Return the (X, Y) coordinate for the center point of the cell that contains the specified text.  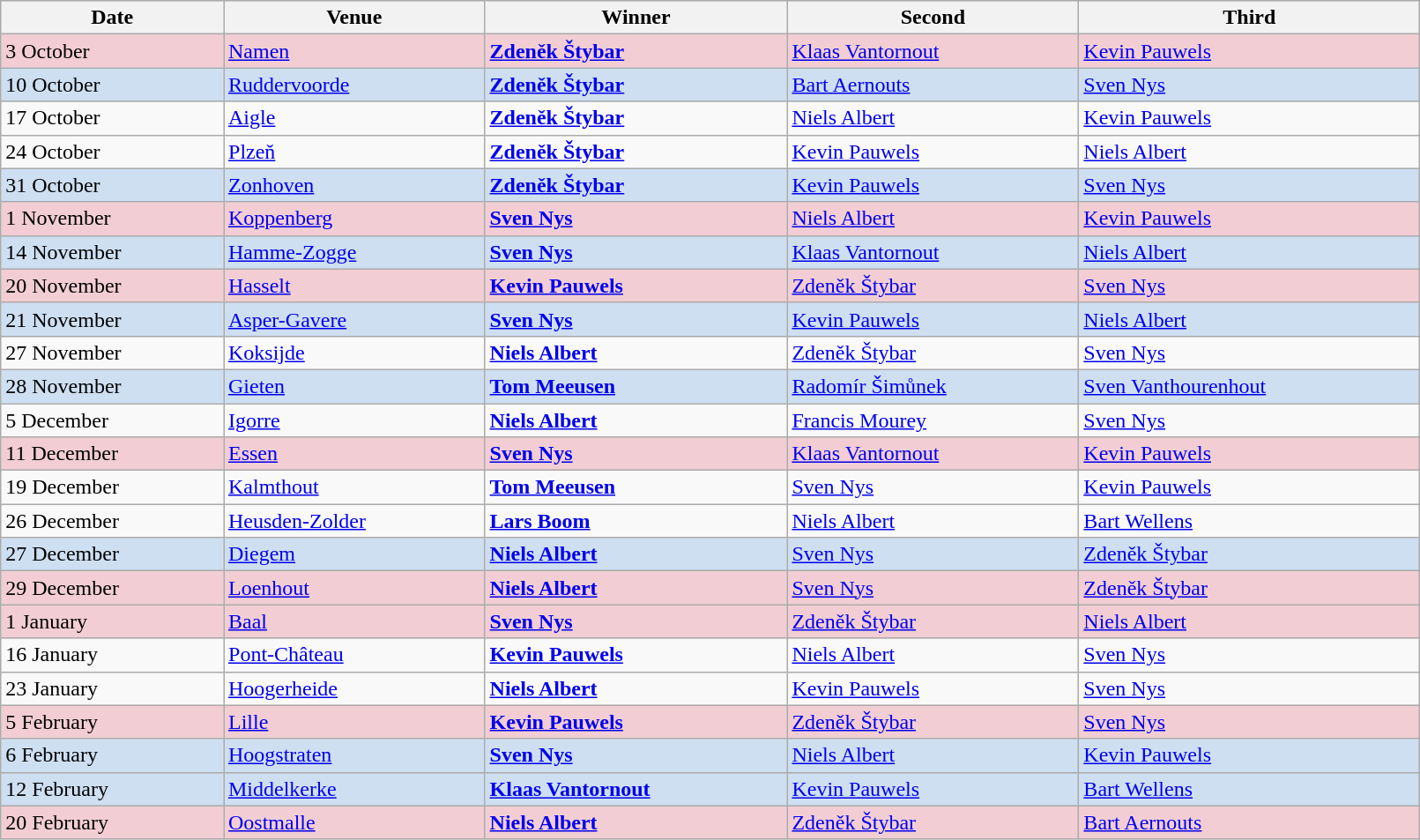
Hoogerheide (354, 688)
26 December (113, 521)
Pont-Château (354, 655)
Hamme-Zogge (354, 252)
Hasselt (354, 286)
Koksijde (354, 353)
Radomír Šimůnek (933, 386)
Koppenberg (354, 219)
Lille (354, 722)
Loenhout (354, 588)
3 October (113, 51)
12 February (113, 789)
11 December (113, 454)
Hoogstraten (354, 755)
20 February (113, 822)
Sven Vanthourenhout (1250, 386)
Gieten (354, 386)
Date (113, 18)
Plzeň (354, 152)
Igorre (354, 420)
Essen (354, 454)
Winner (636, 18)
20 November (113, 286)
Diegem (354, 554)
19 December (113, 487)
17 October (113, 118)
Third (1250, 18)
1 November (113, 219)
1 January (113, 621)
31 October (113, 185)
Baal (354, 621)
Oostmalle (354, 822)
Lars Boom (636, 521)
21 November (113, 319)
16 January (113, 655)
Venue (354, 18)
10 October (113, 85)
27 December (113, 554)
Middelkerke (354, 789)
6 February (113, 755)
Aigle (354, 118)
Ruddervoorde (354, 85)
Zonhoven (354, 185)
Francis Mourey (933, 420)
5 February (113, 722)
28 November (113, 386)
29 December (113, 588)
Kalmthout (354, 487)
23 January (113, 688)
14 November (113, 252)
Asper-Gavere (354, 319)
24 October (113, 152)
27 November (113, 353)
Heusden-Zolder (354, 521)
Namen (354, 51)
Second (933, 18)
5 December (113, 420)
